Locate the cell with the specified text and output its [x, y] center coordinate. 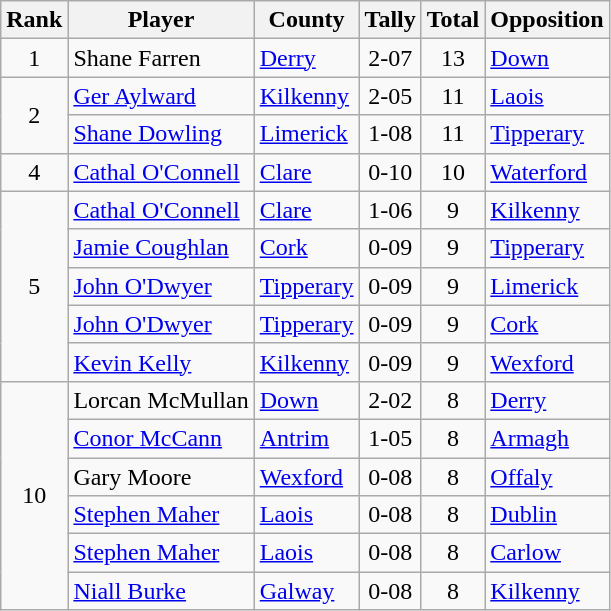
Gary Moore [161, 477]
Player [161, 20]
2 [34, 115]
2-05 [390, 96]
Armagh [547, 438]
Tally [390, 20]
County [306, 20]
Shane Dowling [161, 134]
4 [34, 172]
Carlow [547, 553]
Offaly [547, 477]
Antrim [306, 438]
5 [34, 286]
Jamie Coughlan [161, 248]
2-07 [390, 58]
1-08 [390, 134]
2-02 [390, 400]
Total [453, 20]
0-10 [390, 172]
Dublin [547, 515]
Ger Aylward [161, 96]
13 [453, 58]
Rank [34, 20]
Shane Farren [161, 58]
Waterford [547, 172]
1-05 [390, 438]
Niall Burke [161, 591]
1 [34, 58]
Opposition [547, 20]
Galway [306, 591]
Kevin Kelly [161, 362]
Conor McCann [161, 438]
Lorcan McMullan [161, 400]
1-06 [390, 210]
